From the cell containing the given text, extract its center point as (x, y) coordinate. 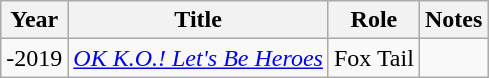
Notes (453, 20)
Fox Tail (374, 58)
Title (198, 20)
Year (34, 20)
Role (374, 20)
OK K.O.! Let's Be Heroes (198, 58)
-2019 (34, 58)
